From the cell containing the given text, extract its center point as [X, Y] coordinate. 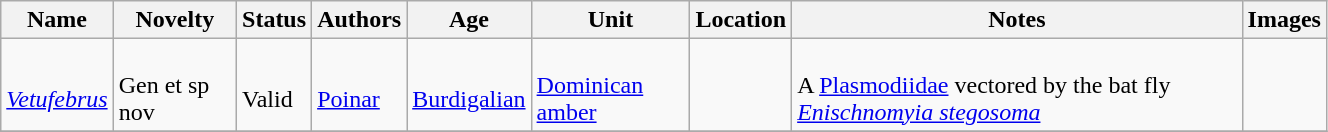
Name [57, 20]
Novelty [174, 20]
Burdigalian [469, 85]
Images [1284, 20]
Status [274, 20]
Vetufebrus [57, 85]
Gen et sp nov [174, 85]
A Plasmodiidae vectored by the bat fly Enischnomyia stegosoma [1017, 85]
Notes [1017, 20]
Age [469, 20]
Valid [274, 85]
Authors [360, 20]
Dominican amber [610, 85]
Poinar [360, 85]
Unit [610, 20]
Location [741, 20]
